For the text-containing cell, return its midpoint in (X, Y) coordinate format. 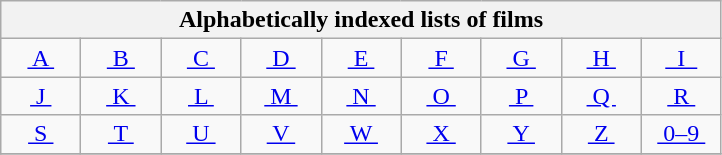
Z (601, 134)
D (281, 58)
K (121, 96)
V (281, 134)
Q (601, 96)
F (441, 58)
C (201, 58)
I (681, 58)
X (441, 134)
U (201, 134)
N (361, 96)
O (441, 96)
M (281, 96)
Alphabetically indexed lists of films (362, 20)
E (361, 58)
L (201, 96)
R (681, 96)
P (521, 96)
Y (521, 134)
0–9 (681, 134)
B (121, 58)
S (41, 134)
W (361, 134)
G (521, 58)
T (121, 134)
J (41, 96)
H (601, 58)
A (41, 58)
